Extract the (X, Y) coordinate from the center of the cell holding the provided text.  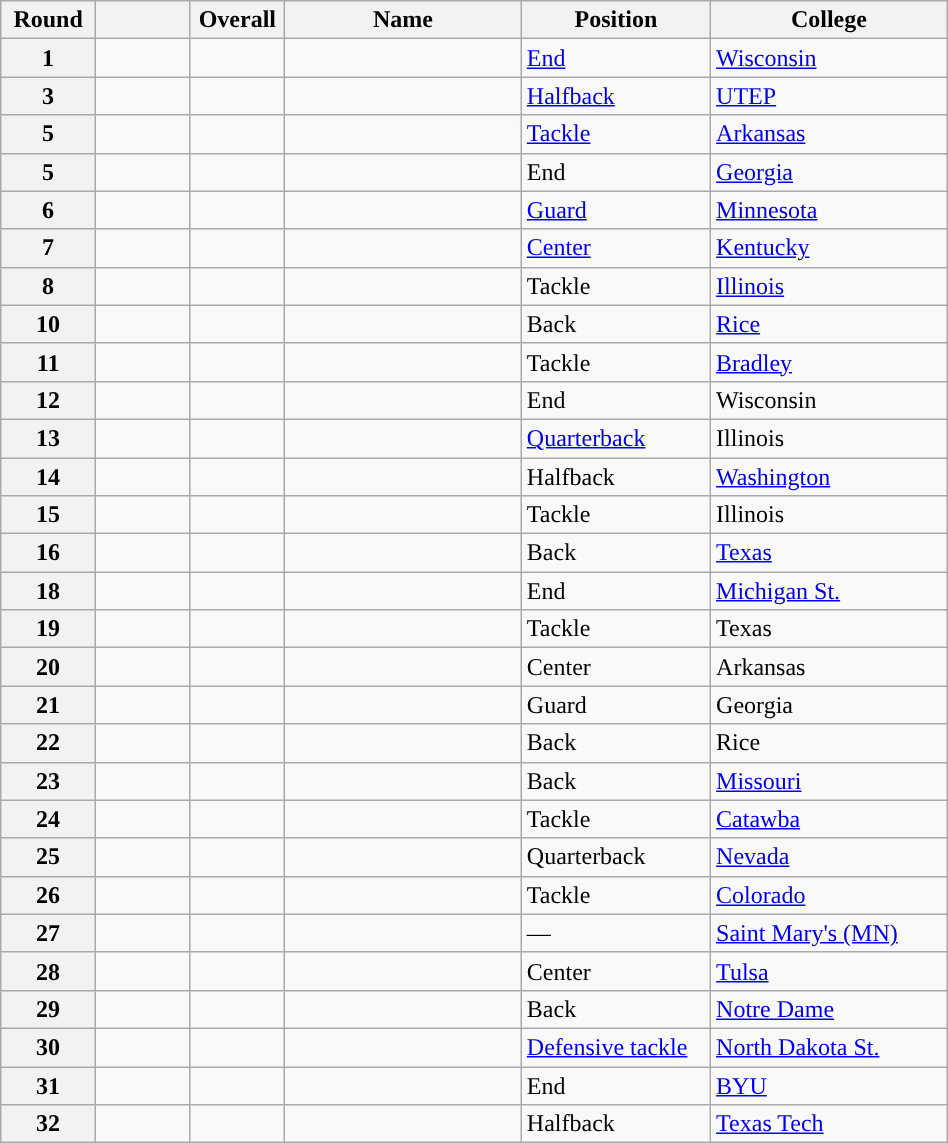
— (616, 933)
22 (48, 743)
Round (48, 20)
28 (48, 971)
21 (48, 705)
30 (48, 1047)
Washington (830, 477)
19 (48, 629)
Kentucky (830, 248)
Missouri (830, 781)
Minnesota (830, 210)
13 (48, 438)
8 (48, 286)
26 (48, 895)
Position (616, 20)
7 (48, 248)
Catawba (830, 819)
Michigan St. (830, 591)
27 (48, 933)
24 (48, 819)
Saint Mary's (MN) (830, 933)
Tulsa (830, 971)
Notre Dame (830, 1009)
16 (48, 553)
Texas Tech (830, 1124)
1 (48, 58)
Overall (238, 20)
18 (48, 591)
BYU (830, 1085)
15 (48, 515)
6 (48, 210)
Bradley (830, 362)
11 (48, 362)
12 (48, 400)
Colorado (830, 895)
23 (48, 781)
Defensive tackle (616, 1047)
25 (48, 857)
32 (48, 1124)
UTEP (830, 96)
14 (48, 477)
College (830, 20)
Nevada (830, 857)
10 (48, 324)
29 (48, 1009)
Name (404, 20)
North Dakota St. (830, 1047)
31 (48, 1085)
20 (48, 667)
3 (48, 96)
